Return (x, y) of the center of cell containing provided text 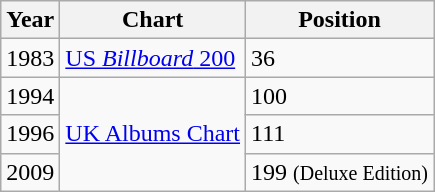
1996 (30, 134)
US Billboard 200 (153, 58)
36 (340, 58)
Chart (153, 20)
100 (340, 96)
Year (30, 20)
1983 (30, 58)
2009 (30, 172)
111 (340, 134)
1994 (30, 96)
199 (Deluxe Edition) (340, 172)
UK Albums Chart (153, 134)
Position (340, 20)
